Return the [X, Y] coordinate for the center point of the cell that contains the specified text.  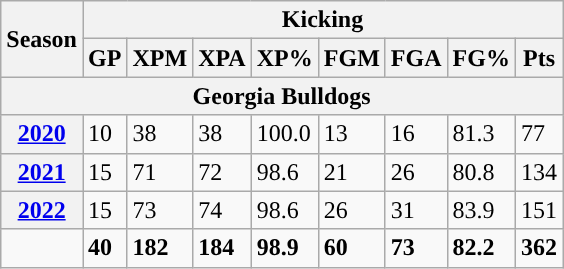
2022 [42, 210]
Season [42, 39]
71 [160, 172]
60 [352, 248]
80.8 [481, 172]
31 [416, 210]
98.9 [284, 248]
81.3 [481, 134]
21 [352, 172]
10 [104, 134]
72 [222, 172]
GP [104, 58]
FGA [416, 58]
16 [416, 134]
82.2 [481, 248]
XPA [222, 58]
13 [352, 134]
Kicking [322, 20]
100.0 [284, 134]
FG% [481, 58]
2021 [42, 172]
182 [160, 248]
FGM [352, 58]
184 [222, 248]
2020 [42, 134]
134 [538, 172]
XP% [284, 58]
74 [222, 210]
Pts [538, 58]
77 [538, 134]
Georgia Bulldogs [282, 96]
151 [538, 210]
XPM [160, 58]
40 [104, 248]
83.9 [481, 210]
362 [538, 248]
